Capture the cell that displays the provided text and extract its [X, Y] central coordinate. 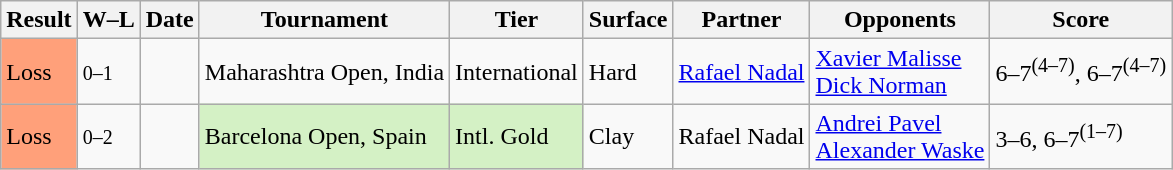
Andrei Pavel Alexander Waske [900, 136]
Opponents [900, 20]
Date [170, 20]
W–L [108, 20]
International [517, 72]
Intl. Gold [517, 136]
Partner [742, 20]
3–6, 6–7(1–7) [1081, 136]
Tier [517, 20]
6–7(4–7), 6–7(4–7) [1081, 72]
0–2 [108, 136]
Maharashtra Open, India [324, 72]
Hard [628, 72]
Clay [628, 136]
Tournament [324, 20]
Score [1081, 20]
Xavier Malisse Dick Norman [900, 72]
0–1 [108, 72]
Surface [628, 20]
Barcelona Open, Spain [324, 136]
Result [39, 20]
